From the cell containing the given text, extract its center point as [X, Y] coordinate. 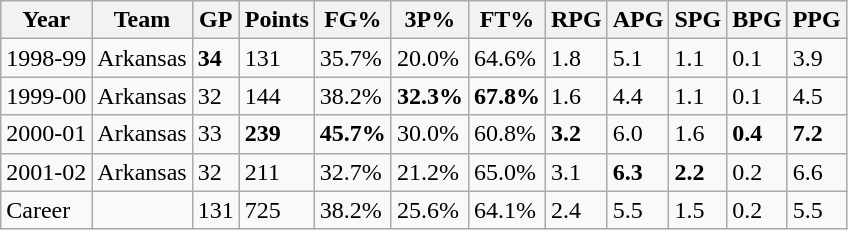
FT% [506, 20]
65.0% [506, 172]
211 [276, 172]
1998-99 [46, 58]
60.8% [506, 134]
32.7% [352, 172]
4.5 [816, 96]
64.6% [506, 58]
6.3 [638, 172]
725 [276, 210]
2.4 [577, 210]
1.8 [577, 58]
2001-02 [46, 172]
25.6% [430, 210]
3.1 [577, 172]
Career [46, 210]
Points [276, 20]
0.4 [757, 134]
33 [216, 134]
SPG [698, 20]
RPG [577, 20]
2000-01 [46, 134]
67.8% [506, 96]
FG% [352, 20]
34 [216, 58]
1.5 [698, 210]
239 [276, 134]
45.7% [352, 134]
144 [276, 96]
5.1 [638, 58]
BPG [757, 20]
2.2 [698, 172]
7.2 [816, 134]
20.0% [430, 58]
3.2 [577, 134]
Year [46, 20]
64.1% [506, 210]
21.2% [430, 172]
3P% [430, 20]
4.4 [638, 96]
PPG [816, 20]
6.6 [816, 172]
32.3% [430, 96]
APG [638, 20]
1999-00 [46, 96]
Team [142, 20]
30.0% [430, 134]
GP [216, 20]
35.7% [352, 58]
6.0 [638, 134]
3.9 [816, 58]
